Find where the given text appears and provide that cell's center as (X, Y) coordinate. 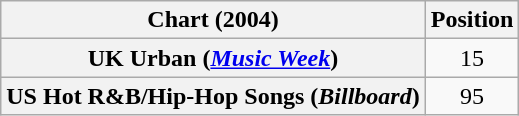
95 (472, 96)
UK Urban (Music Week) (213, 58)
US Hot R&B/Hip-Hop Songs (Billboard) (213, 96)
15 (472, 58)
Position (472, 20)
Chart (2004) (213, 20)
